Return the (x, y) coordinate for the center point of the cell that contains the specified text.  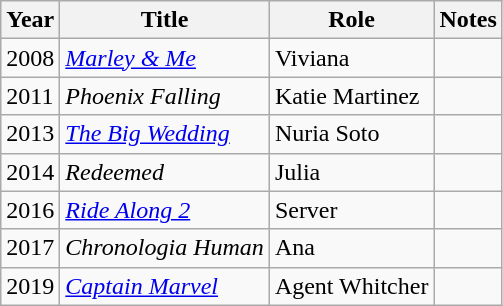
The Big Wedding (165, 134)
Chronologia Human (165, 248)
Phoenix Falling (165, 96)
Notes (468, 20)
Role (352, 20)
2008 (30, 58)
Marley & Me (165, 58)
2016 (30, 210)
2014 (30, 172)
2011 (30, 96)
Viviana (352, 58)
2019 (30, 286)
Julia (352, 172)
Year (30, 20)
Redeemed (165, 172)
2017 (30, 248)
2013 (30, 134)
Agent Whitcher (352, 286)
Katie Martinez (352, 96)
Title (165, 20)
Server (352, 210)
Captain Marvel (165, 286)
Nuria Soto (352, 134)
Ana (352, 248)
Ride Along 2 (165, 210)
